Identify which cell holds the provided text, then report its (X, Y) central coordinate. 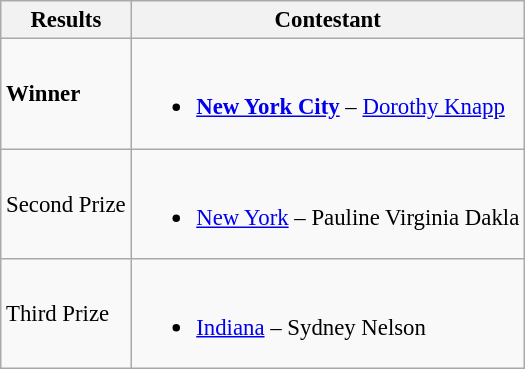
Third Prize (66, 314)
Contestant (328, 20)
Results (66, 20)
Indiana – Sydney Nelson (328, 314)
Second Prize (66, 204)
New York – Pauline Virginia Dakla (328, 204)
New York City – Dorothy Knapp (328, 94)
Winner (66, 94)
